Pinpoint the cell where the given text exists, returning its [X, Y] midpoint coordinate. 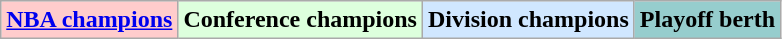
NBA champions [90, 20]
Conference champions [300, 20]
Division champions [528, 20]
Playoff berth [707, 20]
